Provide the (X, Y) coordinate of the cell's center where the given text is located.  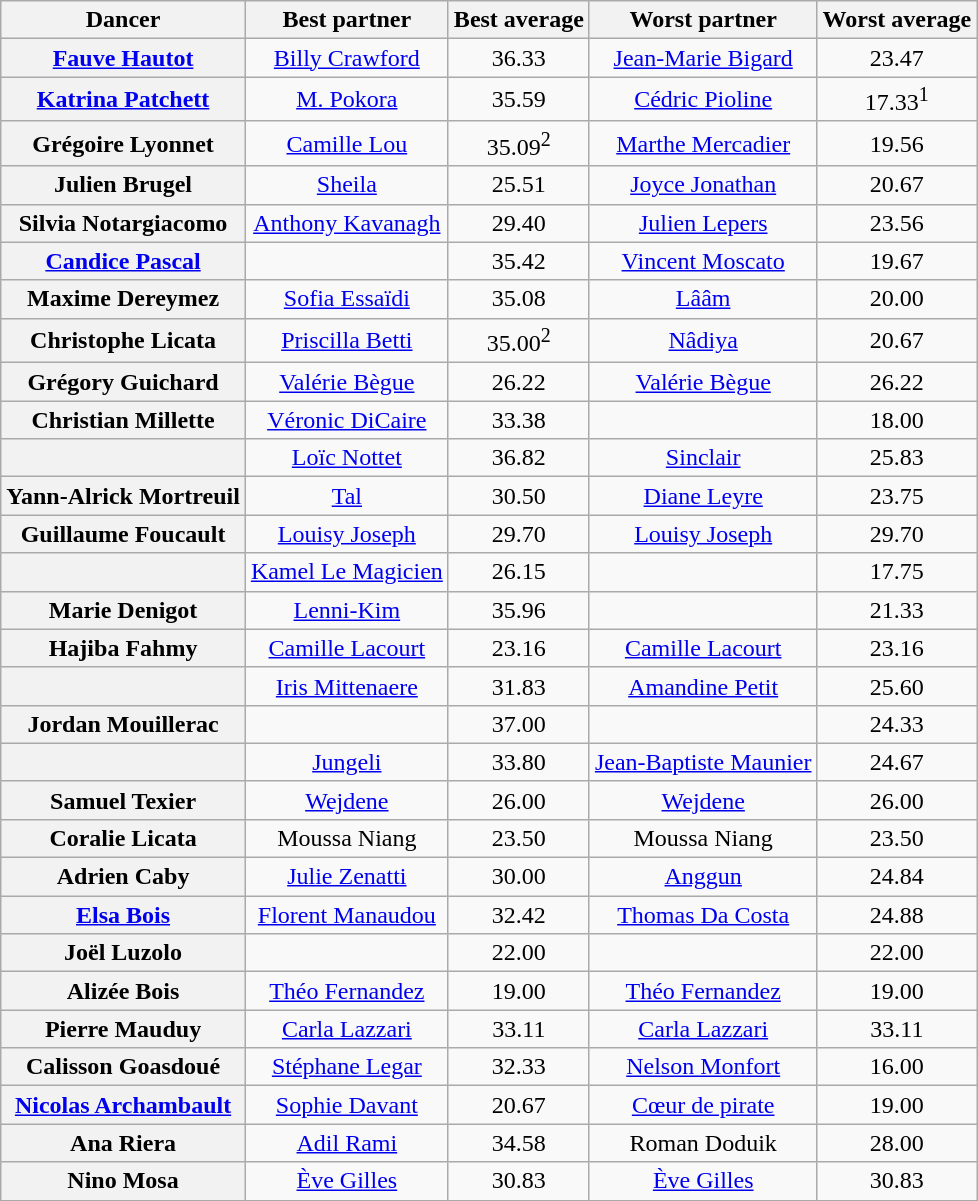
18.00 (897, 420)
Billy Crawford (346, 58)
32.33 (518, 1067)
Loïc Nottet (346, 458)
36.33 (518, 58)
Thomas Da Costa (703, 915)
33.80 (518, 762)
24.84 (897, 877)
17.75 (897, 572)
Anggun (703, 877)
Adil Rami (346, 1143)
Adrien Caby (124, 877)
Julien Lepers (703, 223)
35.96 (518, 610)
Silvia Notargiacomo (124, 223)
35.092 (518, 144)
30.50 (518, 496)
Calisson Goasdoué (124, 1067)
Florent Manaudou (346, 915)
Joyce Jonathan (703, 185)
25.83 (897, 458)
Christophe Licata (124, 340)
37.00 (518, 724)
Fauve Hautot (124, 58)
36.82 (518, 458)
23.75 (897, 496)
Stéphane Legar (346, 1067)
Nicolas Archambault (124, 1105)
Vincent Moscato (703, 261)
Yann-Alrick Mortreuil (124, 496)
Nino Mosa (124, 1181)
26.15 (518, 572)
Sinclair (703, 458)
Diane Leyre (703, 496)
Anthony Kavanagh (346, 223)
Grégory Guichard (124, 382)
Worst average (897, 20)
Julie Zenatti (346, 877)
Nâdiya (703, 340)
Pierre Mauduy (124, 1029)
Worst partner (703, 20)
Camille Lou (346, 144)
Alizée Bois (124, 991)
31.83 (518, 686)
Iris Mittenaere (346, 686)
Lenni-Kim (346, 610)
25.60 (897, 686)
19.56 (897, 144)
Hajiba Fahmy (124, 648)
Sheila (346, 185)
33.38 (518, 420)
34.58 (518, 1143)
29.40 (518, 223)
20.00 (897, 299)
Sophie Davant (346, 1105)
24.33 (897, 724)
Elsa Bois (124, 915)
Guillaume Foucault (124, 534)
28.00 (897, 1143)
Priscilla Betti (346, 340)
35.59 (518, 100)
M. Pokora (346, 100)
30.00 (518, 877)
Marie Denigot (124, 610)
Maxime Dereymez (124, 299)
24.67 (897, 762)
Sofia Essaïdi (346, 299)
24.88 (897, 915)
Kamel Le Magicien (346, 572)
Jean-Baptiste Maunier (703, 762)
17.331 (897, 100)
Candice Pascal (124, 261)
Jungeli (346, 762)
35.08 (518, 299)
Jean-Marie Bigard (703, 58)
32.42 (518, 915)
23.56 (897, 223)
Julien Brugel (124, 185)
Amandine Petit (703, 686)
23.47 (897, 58)
Grégoire Lyonnet (124, 144)
Best partner (346, 20)
Katrina Patchett (124, 100)
16.00 (897, 1067)
35.42 (518, 261)
Ana Riera (124, 1143)
Jordan Mouillerac (124, 724)
35.002 (518, 340)
Best average (518, 20)
Cédric Pioline (703, 100)
Tal (346, 496)
Lââm (703, 299)
Coralie Licata (124, 839)
Roman Doduik (703, 1143)
Joël Luzolo (124, 953)
Samuel Texier (124, 800)
21.33 (897, 610)
Nelson Monfort (703, 1067)
Véronic DiCaire (346, 420)
Dancer (124, 20)
Cœur de pirate (703, 1105)
Marthe Mercadier (703, 144)
19.67 (897, 261)
Christian Millette (124, 420)
25.51 (518, 185)
